Scan for the cell matching the given text and deliver its (x, y) coordinate at center. 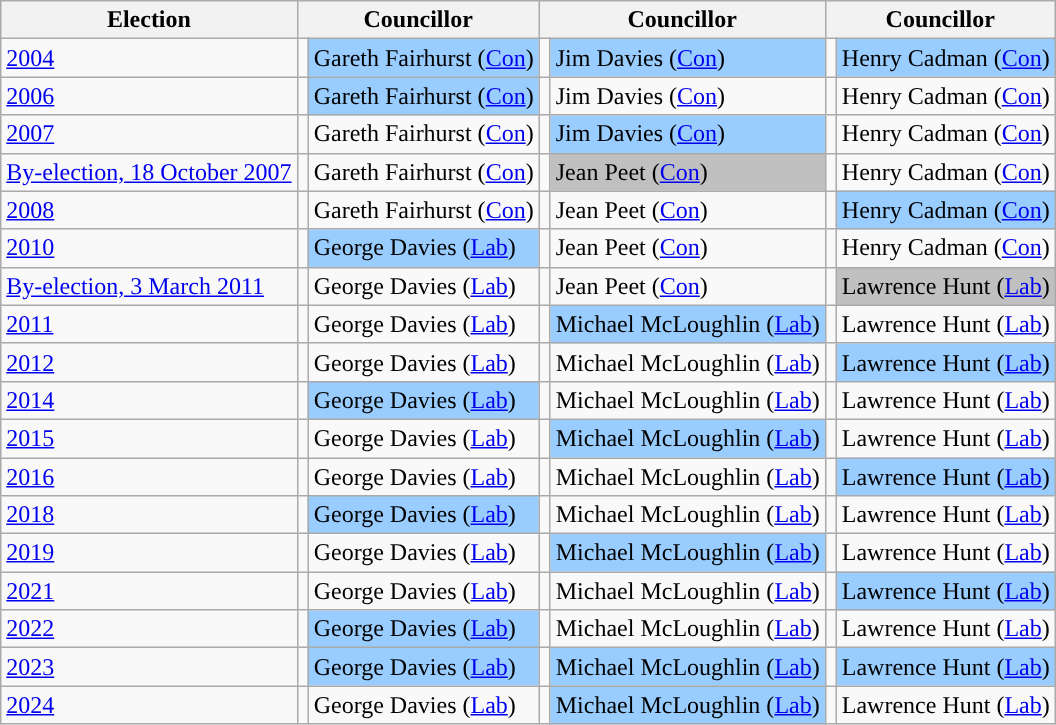
2004 (149, 58)
2007 (149, 134)
By-election, 18 October 2007 (149, 172)
2006 (149, 96)
2010 (149, 248)
By-election, 3 March 2011 (149, 286)
Election (149, 20)
2016 (149, 477)
2014 (149, 400)
2012 (149, 362)
2008 (149, 210)
2024 (149, 705)
2011 (149, 324)
2015 (149, 438)
2022 (149, 629)
2021 (149, 591)
2018 (149, 515)
2023 (149, 667)
2019 (149, 553)
